From the cell containing the given text, extract its center point as [x, y] coordinate. 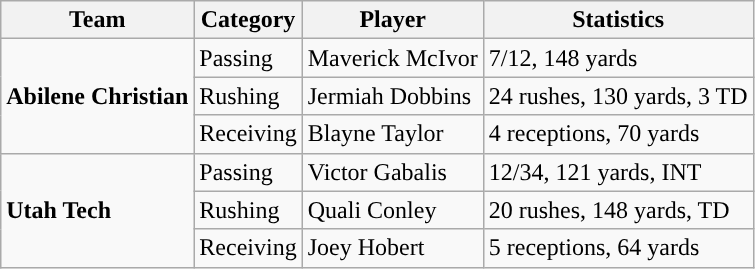
7/12, 148 yards [618, 58]
Jermiah Dobbins [392, 96]
Statistics [618, 20]
Team [98, 20]
5 receptions, 64 yards [618, 248]
Victor Gabalis [392, 172]
Abilene Christian [98, 96]
Blayne Taylor [392, 134]
Joey Hobert [392, 248]
Maverick McIvor [392, 58]
12/34, 121 yards, INT [618, 172]
24 rushes, 130 yards, 3 TD [618, 96]
20 rushes, 148 yards, TD [618, 210]
Quali Conley [392, 210]
Player [392, 20]
Utah Tech [98, 210]
Category [248, 20]
4 receptions, 70 yards [618, 134]
